Identify which cell holds the provided text, then report its (x, y) central coordinate. 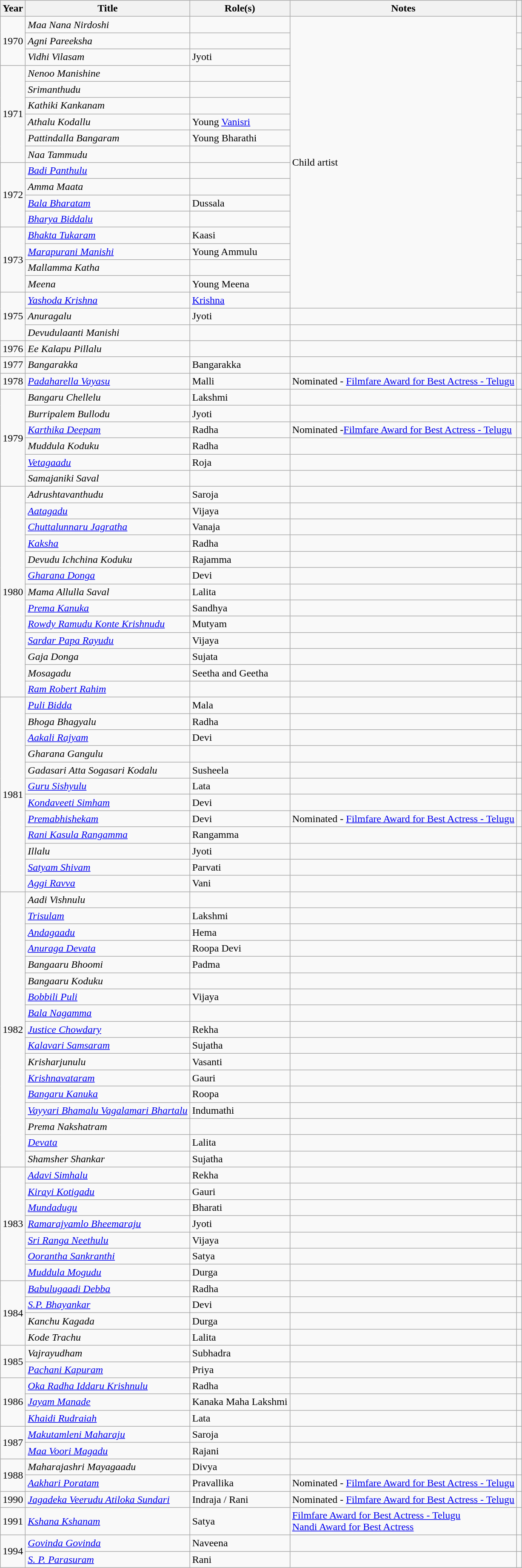
Notes (403, 9)
Vayyari Bhamalu Vagalamari Bhartalu (108, 1110)
Gaja Donga (108, 656)
Anuraga Devata (108, 948)
Bala Bharatam (108, 203)
1972 (13, 195)
Jayam Manade (108, 1402)
Vidhi Vilasam (108, 57)
Title (108, 9)
1973 (13, 260)
Rajamma (240, 559)
Satyam Shivam (108, 867)
Oorantha Sankranthi (108, 1256)
Justice Chowdary (108, 1029)
Vetagaadu (108, 462)
1986 (13, 1402)
Role(s) (240, 9)
1982 (13, 1029)
Mala (240, 705)
Guru Sishyulu (108, 786)
Mama Allulla Saval (108, 592)
Adavi Simhalu (108, 1175)
Kshana Kshanam (108, 1522)
1977 (13, 365)
Sujata (240, 656)
1988 (13, 1475)
Vasanti (240, 1062)
Agni Pareeksha (108, 41)
Naa Tammudu (108, 154)
1987 (13, 1442)
Young Ammulu (240, 252)
1976 (13, 349)
Young Bharathi (240, 138)
Makutamleni Maharaju (108, 1434)
Rajani (240, 1450)
Shamsher Shankar (108, 1159)
Bangaru Kanuka (108, 1094)
Bhakta Tukaram (108, 235)
Prema Kanuka (108, 608)
Devudulaanti Manishi (108, 333)
1981 (13, 794)
Sri Ranga Neethulu (108, 1240)
Aggi Ravva (108, 883)
1978 (13, 381)
Kathiki Kankanam (108, 106)
Bangaaru Bhoomi (108, 964)
Kanaka Maha Lakshmi (240, 1402)
Rangamma (240, 835)
Maa Nana Nirdoshi (108, 25)
Susheela (240, 770)
Khaidi Rudraiah (108, 1418)
Marapurani Manishi (108, 252)
Vani (240, 883)
Bangaru Chellelu (108, 397)
Indumathi (240, 1110)
Pravallika (240, 1483)
Naveena (240, 1543)
Kode Trachu (108, 1337)
Mallamma Katha (108, 268)
Seetha and Geetha (240, 673)
1971 (13, 114)
Young Meena (240, 284)
Parvati (240, 867)
Roopa (240, 1094)
1979 (13, 438)
1990 (13, 1499)
Badi Panthulu (108, 170)
Roopa Devi (240, 948)
Trisulam (108, 916)
Mundadugu (108, 1207)
Srimanthudu (108, 89)
Gadasari Atta Sogasari Kodalu (108, 770)
Aakhari Poratam (108, 1483)
Illalu (108, 851)
Divya (240, 1467)
Amma Maata (108, 186)
Adrushtavanthudu (108, 495)
Mosagadu (108, 673)
Bangaaru Koduku (108, 980)
Filmfare Award for Best Actress - TeluguNandi Award for Best Actress (403, 1522)
Karthika Deepam (108, 430)
Babulugaadi Debba (108, 1289)
Bharati (240, 1207)
Ramarajyamlo Bheemaraju (108, 1224)
Puli Bidda (108, 705)
Aakali Rajyam (108, 738)
Muddula Koduku (108, 446)
Samajaniki Saval (108, 479)
Aatagadu (108, 511)
Rani Kasula Rangamma (108, 835)
Mutyam (240, 624)
Athalu Kodallu (108, 122)
Devata (108, 1143)
1984 (13, 1313)
Burripalem Bullodu (108, 413)
Ee Kalapu Pillalu (108, 349)
Maharajashri Mayagaadu (108, 1467)
Priya (240, 1370)
Prema Nakshatram (108, 1127)
Jagadeka Veerudu Atiloka Sundari (108, 1499)
Roja (240, 462)
Dussala (240, 203)
Premabhishekam (108, 819)
Anuragalu (108, 316)
Child artist (403, 163)
Muddula Mogudu (108, 1273)
Padaharella Vayasu (108, 381)
Kondaveeti Simham (108, 803)
Kaasi (240, 235)
1975 (13, 316)
Sandhya (240, 608)
1980 (13, 592)
1983 (13, 1224)
1985 (13, 1362)
Aadi Vishnulu (108, 900)
Subhadra (240, 1353)
Kalavari Samsaram (108, 1046)
Bhoga Bhagyalu (108, 722)
Rowdy Ramudu Konte Krishnudu (108, 624)
Gharana Donga (108, 576)
Maa Voori Magadu (108, 1450)
Gharana Gangulu (108, 754)
1994 (13, 1551)
Meena (108, 284)
Bobbili Puli (108, 997)
Pachani Kapuram (108, 1370)
S.P. Bhayankar (108, 1305)
Nominated -Filmfare Award for Best Actress - Telugu (403, 430)
Year (13, 9)
1970 (13, 41)
Oka Radha Iddaru Krishnulu (108, 1386)
1991 (13, 1522)
Kanchu Kagada (108, 1321)
Krishnavataram (108, 1078)
Sardar Papa Rayudu (108, 640)
Hema (240, 932)
Nenoo Manishine (108, 73)
Bharya Biddalu (108, 219)
Krishna (240, 300)
Kaksha (108, 543)
Ram Robert Rahim (108, 689)
Young Vanisri (240, 122)
Kirayi Kotigadu (108, 1191)
Govinda Govinda (108, 1543)
Padma (240, 964)
Pattindalla Bangaram (108, 138)
Krisharjunulu (108, 1062)
Vajrayudham (108, 1353)
Chuttalunnaru Jagratha (108, 527)
Andagaadu (108, 932)
Devudu Ichchina Koduku (108, 559)
Yashoda Krishna (108, 300)
Indraja / Rani (240, 1499)
S. P. Parasuram (108, 1559)
Rani (240, 1559)
Vanaja (240, 527)
Malli (240, 381)
Bala Nagamma (108, 1013)
